Extract the [x, y] coordinate from the center of the cell holding the provided text.  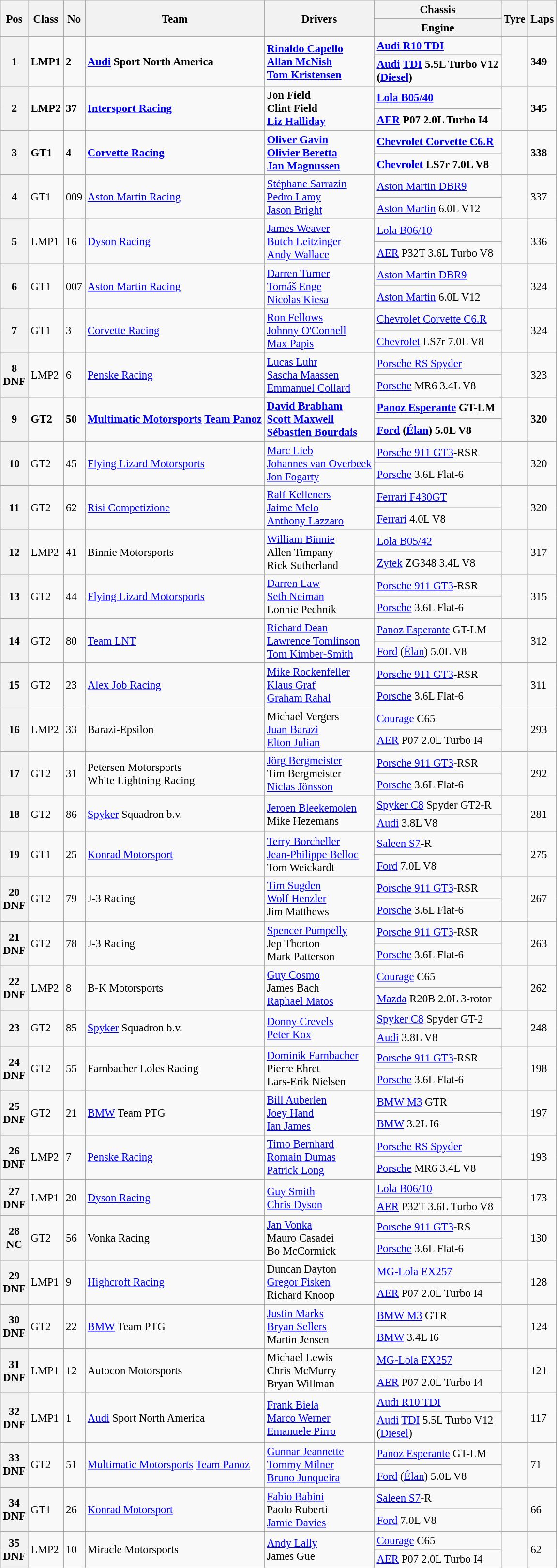
Binnie Motorsports [175, 552]
Terry Borcheller Jean-Philippe Belloc Tom Weickardt [319, 855]
323 [542, 375]
197 [542, 1113]
13 [15, 597]
Intersport Racing [175, 108]
William Binnie Allen Timpany Rick Sutherland [319, 552]
21 [75, 1113]
349 [542, 61]
Spyker C8 Spyder GT2-R [437, 805]
15 [15, 685]
Porsche 911 GT3-RS [437, 1227]
79 [75, 899]
44 [75, 597]
Jörg Bergmeister Tim Bergmeister Niclas Jönsson [319, 774]
337 [542, 198]
Rinaldo Capello Allan McNish Tom Kristensen [319, 61]
Barazi-Epsilon [175, 730]
86 [75, 815]
51 [75, 1465]
33DNF [15, 1465]
25DNF [15, 1113]
Highcroft Racing [175, 1282]
James Weaver Butch Leitzinger Andy Wallace [319, 242]
35DNF [15, 1550]
248 [542, 1028]
121 [542, 1371]
Lola B05/40 [437, 97]
Lola B05/42 [437, 541]
Pos [15, 18]
26 [75, 1509]
BMW 3.2L I6 [437, 1124]
Michael Vergers Juan Barazi Elton Julian [319, 730]
18 [15, 815]
Jeroen Bleekemolen Mike Hezemans [319, 815]
293 [542, 730]
14 [15, 641]
Tyre [515, 18]
Petersen Motorsports White Lightning Racing [175, 774]
55 [75, 1069]
Michael Lewis Chris McMurry Bryan Willman [319, 1371]
Jon Field Clint Field Liz Halliday [319, 108]
Ferrari 4.0L V8 [437, 519]
41 [75, 552]
292 [542, 774]
20 [75, 1197]
Team [175, 18]
Stéphane Sarrazin Pedro Lamy Jason Bright [319, 198]
Tim Sugden Wolf Henzler Jim Matthews [319, 899]
198 [542, 1069]
56 [75, 1238]
Drivers [319, 18]
Frank Biela Marco Werner Emanuele Pirro [319, 1418]
Mazda R20B 2.0L 3-rotor [437, 999]
Class [45, 18]
275 [542, 855]
Team LNT [175, 641]
Risi Competizione [175, 508]
Zytek ZG348 3.4L V8 [437, 563]
32DNF [15, 1418]
Fabio Babini Paolo Ruberti Jamie Davies [319, 1509]
Mike Rockenfeller Klaus Graf Graham Rahal [319, 685]
20DNF [15, 899]
11 [15, 508]
Miracle Motorsports [175, 1550]
336 [542, 242]
45 [75, 463]
Richard Dean Lawrence Tomlinson Tom Kimber-Smith [319, 641]
117 [542, 1418]
No [75, 18]
David Brabham Scott Maxwell Sébastien Bourdais [319, 419]
66 [542, 1509]
Ferrari F430GT [437, 497]
Justin Marks Bryan Sellers Martin Jensen [319, 1327]
Timo Bernhard Romain Dumas Patrick Long [319, 1157]
193 [542, 1157]
124 [542, 1327]
24DNF [15, 1069]
B-K Motorsports [175, 988]
Alex Job Racing [175, 685]
312 [542, 641]
Oliver Gavin Olivier Beretta Jan Magnussen [319, 153]
33 [75, 730]
Gunnar Jeannette Tommy Milner Bruno Junqueira [319, 1465]
128 [542, 1282]
34DNF [15, 1509]
5 [15, 242]
Laps [542, 18]
30DNF [15, 1327]
009 [75, 198]
8 [75, 988]
263 [542, 943]
50 [75, 419]
173 [542, 1197]
Farnbacher Loles Racing [175, 1069]
Dominik Farnbacher Pierre Ehret Lars-Erik Nielsen [319, 1069]
22DNF [15, 988]
29DNF [15, 1282]
Andy Lally James Gue [319, 1550]
8DNF [15, 375]
311 [542, 685]
26DNF [15, 1157]
Spyker C8 Spyder GT-2 [437, 1019]
Autocon Motorsports [175, 1371]
Vonka Racing [175, 1238]
Chassis [437, 10]
262 [542, 988]
267 [542, 899]
71 [542, 1465]
Guy Smith Chris Dyson [319, 1197]
317 [542, 552]
Jan Vonka Mauro Casadei Bo McCormick [319, 1238]
19 [15, 855]
Engine [437, 28]
85 [75, 1028]
78 [75, 943]
Ron Fellows Johnny O'Connell Max Papis [319, 330]
Lucas Luhr Sascha Maassen Emmanuel Collard [319, 375]
25 [75, 855]
17 [15, 774]
345 [542, 108]
338 [542, 153]
Guy Cosmo James Bach Raphael Matos [319, 988]
22 [75, 1327]
21DNF [15, 943]
Spencer Pumpelly Jep Thorton Mark Patterson [319, 943]
007 [75, 286]
31DNF [15, 1371]
Ralf Kelleners Jaime Melo Anthony Lazzaro [319, 508]
Darren Law Seth Neiman Lonnie Pechnik [319, 597]
Duncan Dayton Gregor Fisken Richard Knoop [319, 1282]
37 [75, 108]
281 [542, 815]
130 [542, 1238]
80 [75, 641]
Bill Auberlen Joey Hand Ian James [319, 1113]
31 [75, 774]
27DNF [15, 1197]
Darren Turner Tomáš Enge Nicolas Kiesa [319, 286]
28NC [15, 1238]
315 [542, 597]
BMW 3.4L I6 [437, 1338]
Donny Crevels Peter Kox [319, 1028]
Marc Lieb Johannes van Overbeek Jon Fogarty [319, 463]
